From the cell containing the given text, extract its center point as [x, y] coordinate. 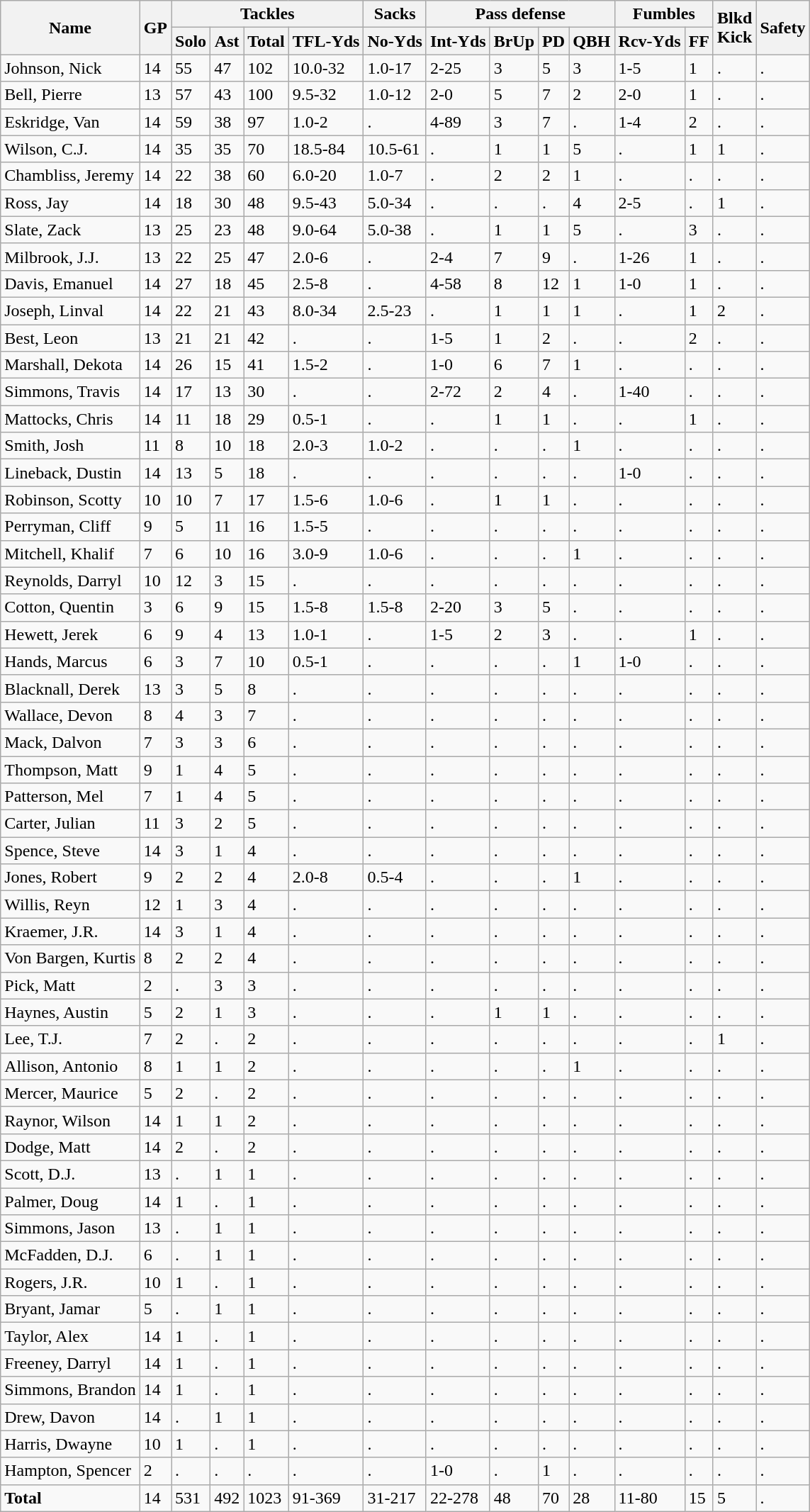
492 [227, 1498]
BrUp [514, 41]
1.0-17 [395, 68]
1.0-7 [395, 176]
3.0-9 [326, 554]
45 [266, 284]
Perryman, Cliff [70, 527]
102 [266, 68]
60 [266, 176]
4-89 [458, 122]
Allison, Antonio [70, 1066]
Lineback, Dustin [70, 473]
Smith, Josh [70, 446]
1-40 [649, 392]
Patterson, Mel [70, 797]
Reynolds, Darryl [70, 581]
Hampton, Spencer [70, 1471]
Slate, Zack [70, 230]
Joseph, Linval [70, 310]
Harris, Dwayne [70, 1444]
Haynes, Austin [70, 1012]
1.0-1 [326, 634]
Sacks [395, 14]
Jones, Robert [70, 878]
Lee, T.J. [70, 1039]
55 [191, 68]
Rcv-Yds [649, 41]
5.0-38 [395, 230]
1-4 [649, 122]
GP [155, 28]
Rogers, J.R. [70, 1282]
1.5-2 [326, 365]
2.0-3 [326, 446]
Pass defense [520, 14]
Von Bargen, Kurtis [70, 958]
57 [191, 95]
Tackles [268, 14]
4-58 [458, 284]
1.5-6 [326, 500]
PD [554, 41]
1023 [266, 1498]
Wallace, Devon [70, 715]
Drew, Davon [70, 1417]
QBH [592, 41]
9.5-32 [326, 95]
Hands, Marcus [70, 661]
41 [266, 365]
Mack, Dalvon [70, 742]
Simmons, Jason [70, 1228]
531 [191, 1498]
2-4 [458, 257]
9.5-43 [326, 203]
2-20 [458, 607]
29 [266, 419]
Mattocks, Chris [70, 419]
Milbrook, J.J. [70, 257]
2.5-23 [395, 310]
Mitchell, Khalif [70, 554]
2-25 [458, 68]
1-26 [649, 257]
Ast [227, 41]
Eskridge, Van [70, 122]
2-5 [649, 203]
8.0-34 [326, 310]
Marshall, Dekota [70, 365]
Johnson, Nick [70, 68]
Willis, Reyn [70, 905]
Pick, Matt [70, 985]
Name [70, 28]
5.0-34 [395, 203]
0.5-4 [395, 878]
Davis, Emanuel [70, 284]
Blacknall, Derek [70, 688]
22-278 [458, 1498]
Wilson, C.J. [70, 149]
Freeney, Darryl [70, 1363]
Bryant, Jamar [70, 1309]
31-217 [395, 1498]
Cotton, Quentin [70, 607]
10.0-32 [326, 68]
42 [266, 338]
Int-Yds [458, 41]
Bell, Pierre [70, 95]
18.5-84 [326, 149]
FF [699, 41]
26 [191, 365]
Scott, D.J. [70, 1174]
Raynor, Wilson [70, 1120]
28 [592, 1498]
Robinson, Scotty [70, 500]
Chambliss, Jeremy [70, 176]
Palmer, Doug [70, 1202]
2-72 [458, 392]
TFL-Yds [326, 41]
Dodge, Matt [70, 1147]
6.0-20 [326, 176]
Carter, Julian [70, 824]
Safety [782, 28]
11-80 [649, 1498]
Best, Leon [70, 338]
Taylor, Alex [70, 1336]
2.5-8 [326, 284]
Kraemer, J.R. [70, 931]
2.0-6 [326, 257]
9.0-64 [326, 230]
97 [266, 122]
23 [227, 230]
1.0-12 [395, 95]
27 [191, 284]
Ross, Jay [70, 203]
100 [266, 95]
McFadden, D.J. [70, 1255]
Simmons, Travis [70, 392]
Mercer, Maurice [70, 1093]
Fumbles [663, 14]
Hewett, Jerek [70, 634]
No-Yds [395, 41]
2.0-8 [326, 878]
Solo [191, 41]
BlkdKick [734, 28]
10.5-61 [395, 149]
Thompson, Matt [70, 769]
1.5-5 [326, 527]
59 [191, 122]
Spence, Steve [70, 851]
Simmons, Brandon [70, 1390]
91-369 [326, 1498]
